From the cell containing the given text, extract its center point as [x, y] coordinate. 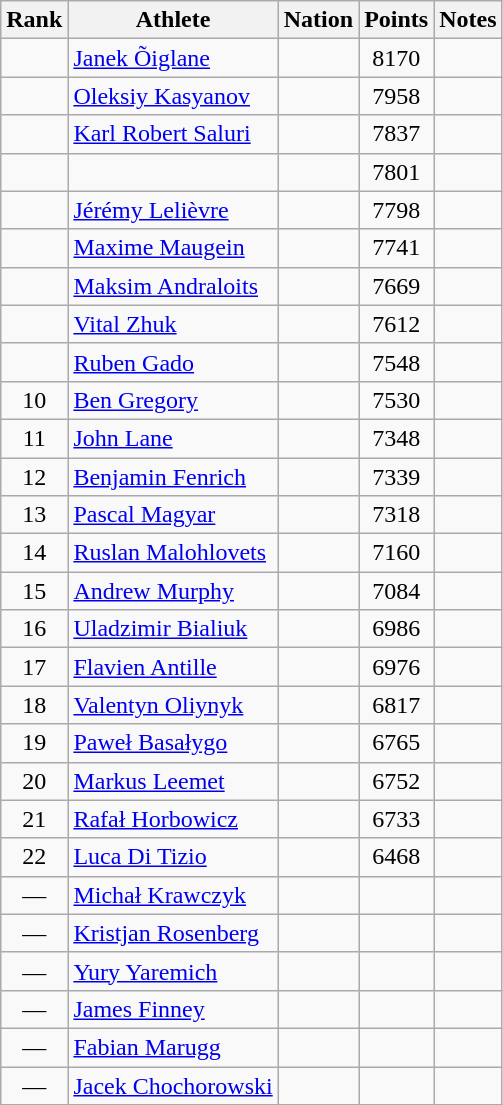
16 [34, 629]
7530 [396, 400]
Notes [468, 20]
6976 [396, 667]
Janek Õiglane [173, 58]
Athlete [173, 20]
Jérémy Lelièvre [173, 210]
6765 [396, 743]
18 [34, 705]
Paweł Basałygo [173, 743]
7801 [396, 172]
21 [34, 819]
John Lane [173, 438]
Uladzimir Bialiuk [173, 629]
Benjamin Fenrich [173, 477]
22 [34, 857]
Maksim Andraloits [173, 286]
10 [34, 400]
Ruben Gado [173, 362]
19 [34, 743]
Andrew Murphy [173, 591]
6817 [396, 705]
8170 [396, 58]
Oleksiy Kasyanov [173, 96]
6752 [396, 781]
Points [396, 20]
7837 [396, 134]
6986 [396, 629]
14 [34, 553]
7160 [396, 553]
Rafał Horbowicz [173, 819]
Ben Gregory [173, 400]
Yury Yaremich [173, 971]
11 [34, 438]
7958 [396, 96]
Maxime Maugein [173, 248]
6733 [396, 819]
7669 [396, 286]
7084 [396, 591]
15 [34, 591]
12 [34, 477]
7339 [396, 477]
17 [34, 667]
Luca Di Tizio [173, 857]
Ruslan Malohlovets [173, 553]
6468 [396, 857]
Fabian Marugg [173, 1047]
7798 [396, 210]
Jacek Chochorowski [173, 1085]
13 [34, 515]
Kristjan Rosenberg [173, 933]
Rank [34, 20]
20 [34, 781]
7348 [396, 438]
Michał Krawczyk [173, 895]
Valentyn Oliynyk [173, 705]
Nation [318, 20]
Pascal Magyar [173, 515]
7548 [396, 362]
Vital Zhuk [173, 324]
James Finney [173, 1009]
Flavien Antille [173, 667]
7612 [396, 324]
7318 [396, 515]
Karl Robert Saluri [173, 134]
Markus Leemet [173, 781]
7741 [396, 248]
